Provide the [x, y] coordinate of the cell's center where the given text is located.  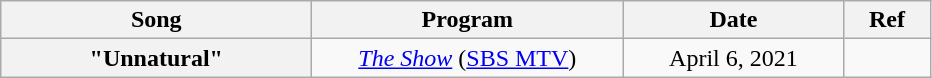
Program [468, 20]
April 6, 2021 [734, 58]
Ref [887, 20]
Song [156, 20]
"Unnatural" [156, 58]
The Show (SBS MTV) [468, 58]
Date [734, 20]
